Provide the [x, y] coordinate of the cell's center where the given text is located.  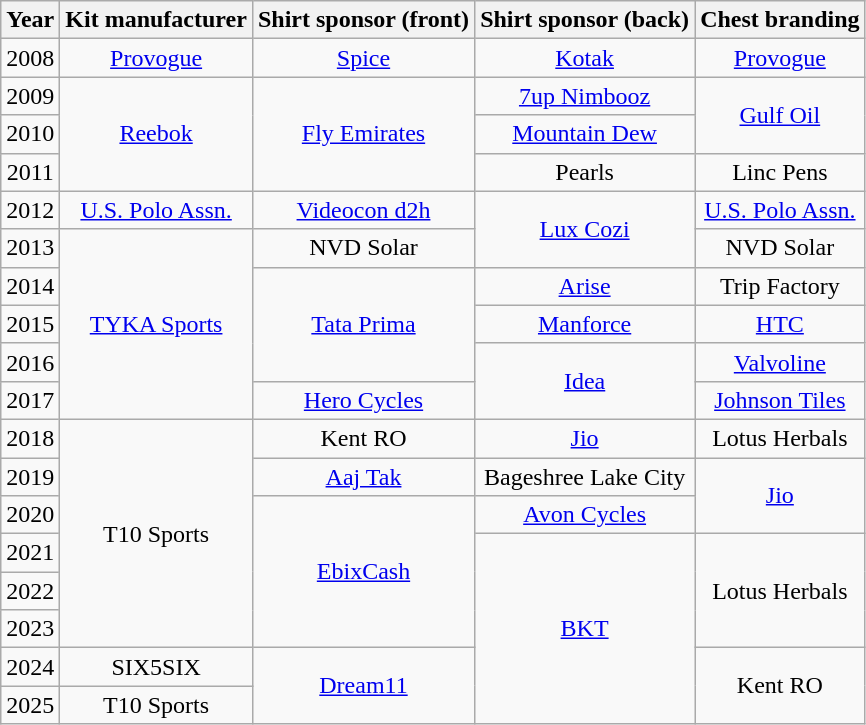
2024 [30, 667]
TYKA Sports [156, 324]
Trip Factory [780, 286]
Shirt sponsor (front) [363, 20]
EbixCash [363, 572]
2015 [30, 324]
Fly Emirates [363, 134]
BKT [585, 629]
Kotak [585, 58]
2025 [30, 705]
7up Nimbooz [585, 96]
Shirt sponsor (back) [585, 20]
2011 [30, 172]
Lux Cozi [585, 229]
2021 [30, 553]
Valvoline [780, 362]
Aaj Tak [363, 477]
Hero Cycles [363, 400]
Avon Cycles [585, 515]
Reebok [156, 134]
Linc Pens [780, 172]
2018 [30, 438]
Pearls [585, 172]
2022 [30, 591]
2010 [30, 134]
Chest branding [780, 20]
Idea [585, 381]
Dream11 [363, 686]
2020 [30, 515]
2009 [30, 96]
2017 [30, 400]
2016 [30, 362]
Gulf Oil [780, 115]
Manforce [585, 324]
Year [30, 20]
Bageshree Lake City [585, 477]
2013 [30, 248]
Mountain Dew [585, 134]
SIX5SIX [156, 667]
2019 [30, 477]
2023 [30, 629]
2014 [30, 286]
2008 [30, 58]
Johnson Tiles [780, 400]
Kit manufacturer [156, 20]
2012 [30, 210]
HTC [780, 324]
Videocon d2h [363, 210]
Tata Prima [363, 324]
Arise [585, 286]
Spice [363, 58]
